Determine the (x, y) coordinate at the center of the cell enclosing the given text.  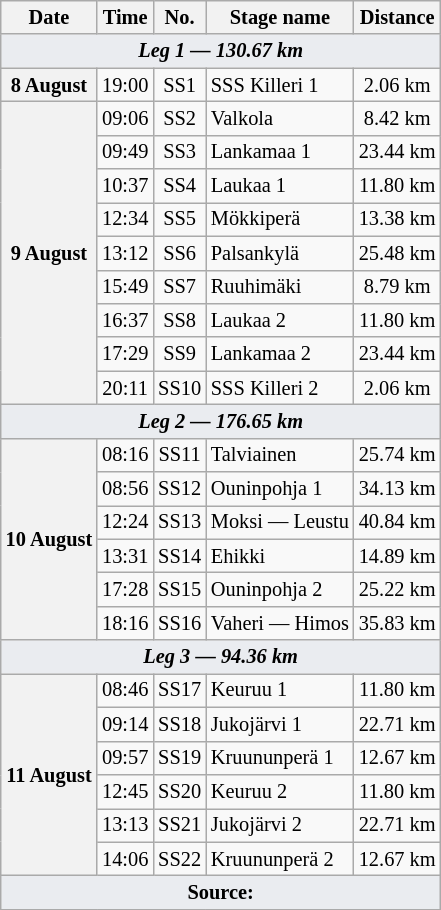
SS18 (180, 724)
Time (125, 17)
Distance (398, 17)
No. (180, 17)
Jukojärvi 2 (280, 825)
SS6 (180, 253)
Laukaa 2 (280, 320)
08:16 (125, 455)
13:31 (125, 556)
09:06 (125, 118)
SS16 (180, 623)
Leg 2 — 176.65 km (221, 421)
09:14 (125, 724)
16:37 (125, 320)
SS8 (180, 320)
Mökkiperä (280, 219)
Lankamaa 2 (280, 354)
Talviainen (280, 455)
SS20 (180, 791)
Ehikki (280, 556)
35.83 km (398, 623)
20:11 (125, 388)
25.22 km (398, 589)
SS5 (180, 219)
SS14 (180, 556)
Laukaa 1 (280, 186)
Leg 3 — 94.36 km (221, 657)
SS9 (180, 354)
Kruununperä 1 (280, 758)
SSS Killeri 2 (280, 388)
SS21 (180, 825)
SS19 (180, 758)
Lankamaa 1 (280, 152)
10 August (49, 539)
9 August (49, 252)
18:16 (125, 623)
SSS Killeri 1 (280, 85)
Jukojärvi 1 (280, 724)
19:00 (125, 85)
12:34 (125, 219)
13:13 (125, 825)
SS1 (180, 85)
SS11 (180, 455)
Leg 1 — 130.67 km (221, 51)
Valkola (280, 118)
Vaheri — Himos (280, 623)
SS2 (180, 118)
SS15 (180, 589)
13:12 (125, 253)
Moksi — Leustu (280, 522)
12:24 (125, 522)
10:37 (125, 186)
14.89 km (398, 556)
09:57 (125, 758)
14:06 (125, 859)
15:49 (125, 287)
09:49 (125, 152)
11 August (49, 774)
Ouninpohja 2 (280, 589)
08:46 (125, 690)
Palsankylä (280, 253)
34.13 km (398, 489)
Keuruu 2 (280, 791)
Ruuhimäki (280, 287)
SS7 (180, 287)
08:56 (125, 489)
Ouninpohja 1 (280, 489)
SS4 (180, 186)
SS10 (180, 388)
Source: (221, 892)
Date (49, 17)
13.38 km (398, 219)
SS22 (180, 859)
17:29 (125, 354)
SS17 (180, 690)
8 August (49, 85)
17:28 (125, 589)
Kruununperä 2 (280, 859)
Keuruu 1 (280, 690)
SS12 (180, 489)
25.48 km (398, 253)
8.42 km (398, 118)
12:45 (125, 791)
40.84 km (398, 522)
SS13 (180, 522)
SS3 (180, 152)
Stage name (280, 17)
8.79 km (398, 287)
25.74 km (398, 455)
